Return [x, y] of the center of cell containing provided text 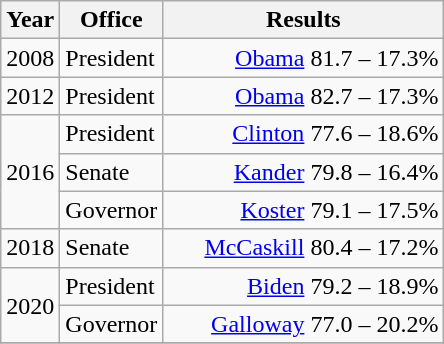
2016 [30, 172]
2012 [30, 96]
Obama 82.7 – 17.3% [304, 96]
Kander 79.8 – 16.4% [304, 172]
2020 [30, 305]
Office [112, 20]
McCaskill 80.4 – 17.2% [304, 248]
2018 [30, 248]
Biden 79.2 – 18.9% [304, 286]
Year [30, 20]
Galloway 77.0 – 20.2% [304, 324]
Obama 81.7 – 17.3% [304, 58]
Clinton 77.6 – 18.6% [304, 134]
Results [304, 20]
Koster 79.1 – 17.5% [304, 210]
2008 [30, 58]
